Scan for the cell matching the given text and deliver its [X, Y] coordinate at center. 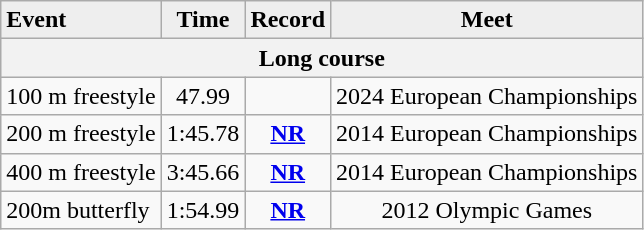
Long course [322, 58]
3:45.66 [203, 172]
2012 Olympic Games [487, 210]
Record [288, 20]
Time [203, 20]
400 m freestyle [81, 172]
200 m freestyle [81, 134]
2024 European Championships [487, 96]
Meet [487, 20]
1:54.99 [203, 210]
100 m freestyle [81, 96]
Event [81, 20]
47.99 [203, 96]
1:45.78 [203, 134]
200m butterfly [81, 210]
